Return [x, y] of the center of cell containing provided text 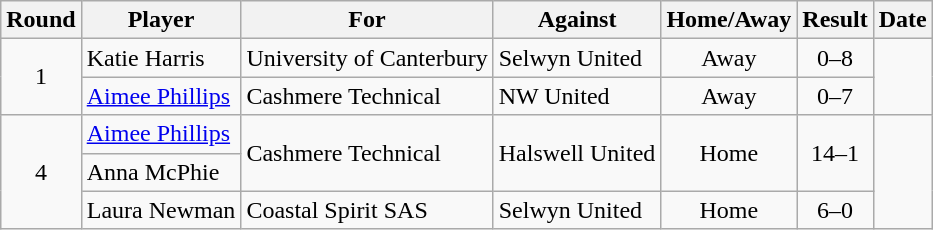
Katie Harris [161, 58]
Anna McPhie [161, 172]
0–8 [835, 58]
1 [41, 77]
Coastal Spirit SAS [367, 210]
Halswell United [577, 153]
For [367, 20]
14–1 [835, 153]
4 [41, 172]
Result [835, 20]
Against [577, 20]
Player [161, 20]
Date [902, 20]
Round [41, 20]
0–7 [835, 96]
6–0 [835, 210]
Laura Newman [161, 210]
Home/Away [729, 20]
NW United [577, 96]
University of Canterbury [367, 58]
